Search for the cell housing the specified text and yield its [X, Y] center coordinate. 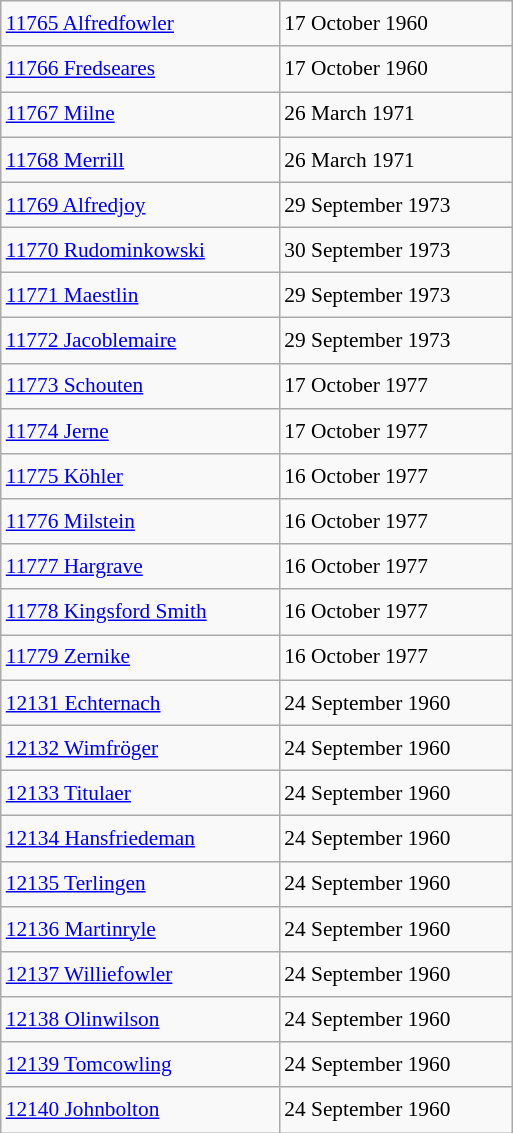
11767 Milne [140, 114]
11774 Jerne [140, 430]
11769 Alfredjoy [140, 204]
12139 Tomcowling [140, 1064]
11768 Merrill [140, 160]
11771 Maestlin [140, 296]
12135 Terlingen [140, 884]
12137 Williefowler [140, 974]
12140 Johnbolton [140, 1110]
12133 Titulaer [140, 792]
11773 Schouten [140, 386]
11775 Köhler [140, 476]
30 September 1973 [396, 250]
11766 Fredseares [140, 68]
12132 Wimfröger [140, 748]
11779 Zernike [140, 658]
11765 Alfredfowler [140, 24]
12138 Olinwilson [140, 1020]
12134 Hansfriedeman [140, 838]
11777 Hargrave [140, 566]
12136 Martinryle [140, 928]
11778 Kingsford Smith [140, 612]
11772 Jacoblemaire [140, 340]
11770 Rudominkowski [140, 250]
12131 Echternach [140, 702]
11776 Milstein [140, 522]
